From the cell containing the given text, extract its center point as (X, Y) coordinate. 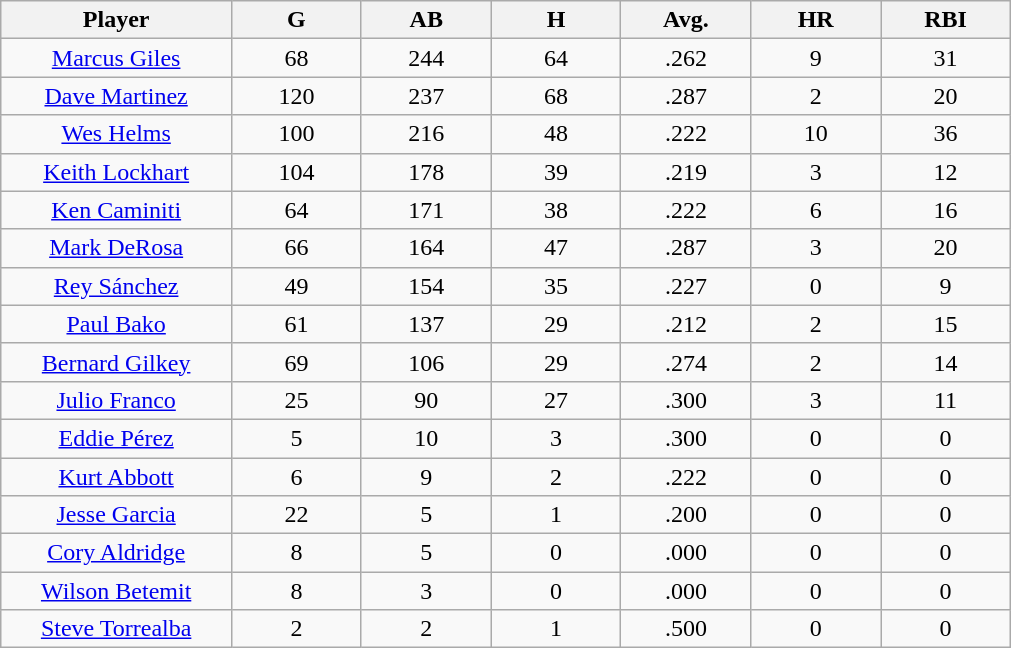
100 (297, 134)
Marcus Giles (116, 58)
HR (816, 20)
244 (426, 58)
RBI (946, 20)
25 (297, 400)
Rey Sánchez (116, 286)
31 (946, 58)
90 (426, 400)
G (297, 20)
Eddie Pérez (116, 438)
Julio Franco (116, 400)
15 (946, 324)
154 (426, 286)
11 (946, 400)
27 (556, 400)
.212 (686, 324)
47 (556, 248)
48 (556, 134)
104 (297, 172)
Wes Helms (116, 134)
137 (426, 324)
Kurt Abbott (116, 477)
120 (297, 96)
16 (946, 210)
Steve Torrealba (116, 629)
.262 (686, 58)
39 (556, 172)
61 (297, 324)
Mark DeRosa (116, 248)
Ken Caminiti (116, 210)
164 (426, 248)
237 (426, 96)
69 (297, 362)
Dave Martinez (116, 96)
.274 (686, 362)
12 (946, 172)
H (556, 20)
216 (426, 134)
Avg. (686, 20)
AB (426, 20)
22 (297, 515)
.200 (686, 515)
Jesse Garcia (116, 515)
106 (426, 362)
.227 (686, 286)
14 (946, 362)
Wilson Betemit (116, 591)
36 (946, 134)
178 (426, 172)
49 (297, 286)
Paul Bako (116, 324)
Keith Lockhart (116, 172)
171 (426, 210)
Player (116, 20)
.219 (686, 172)
38 (556, 210)
35 (556, 286)
66 (297, 248)
.500 (686, 629)
Cory Aldridge (116, 553)
Bernard Gilkey (116, 362)
